Determine the [x, y] coordinate at the center of the cell enclosing the given text.  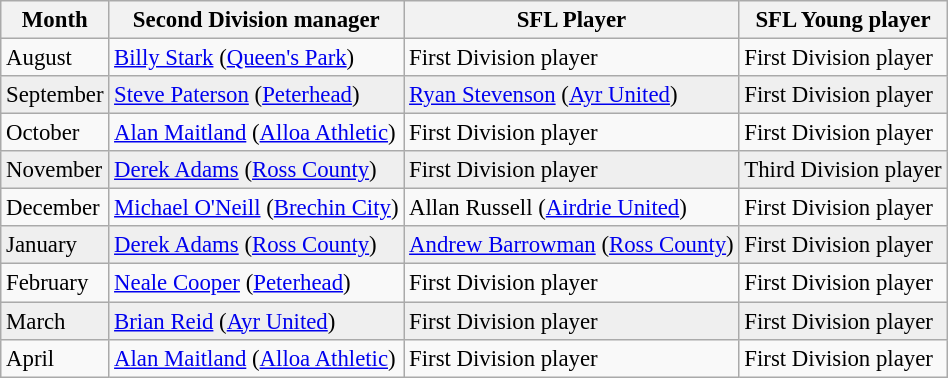
Second Division manager [256, 20]
February [55, 283]
September [55, 95]
December [55, 208]
Allan Russell (Airdrie United) [572, 208]
Neale Cooper (Peterhead) [256, 283]
SFL Player [572, 20]
Month [55, 20]
October [55, 133]
Brian Reid (Ayr United) [256, 321]
Third Division player [843, 170]
April [55, 358]
March [55, 321]
Ryan Stevenson (Ayr United) [572, 95]
Michael O'Neill (Brechin City) [256, 208]
SFL Young player [843, 20]
Billy Stark (Queen's Park) [256, 58]
November [55, 170]
January [55, 245]
August [55, 58]
Steve Paterson (Peterhead) [256, 95]
Andrew Barrowman (Ross County) [572, 245]
